Detect which cell encompasses the target text, then output its (X, Y) center coordinate. 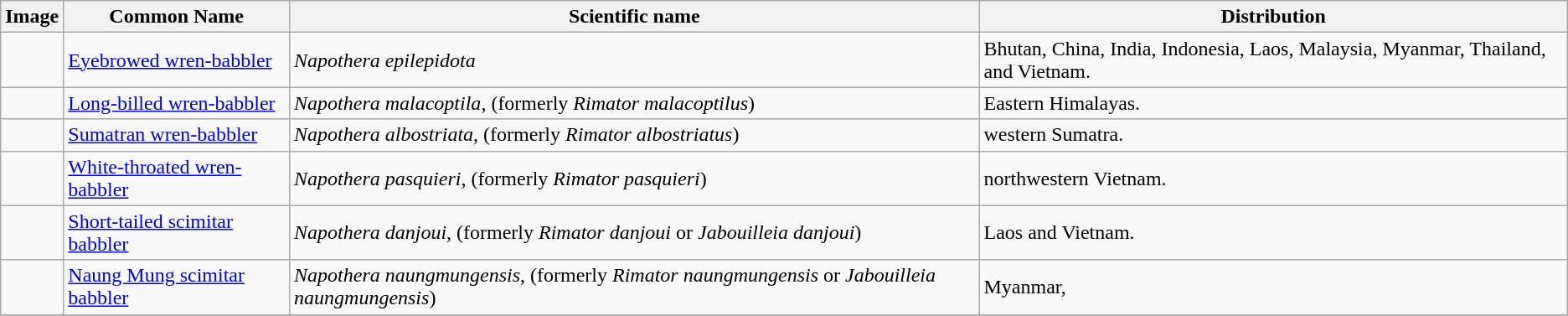
Distribution (1273, 17)
Napothera albostriata, (formerly Rimator albostriatus) (635, 135)
Bhutan, China, India, Indonesia, Laos, Malaysia, Myanmar, Thailand, and Vietnam. (1273, 60)
Eastern Himalayas. (1273, 103)
Napothera malacoptila, (formerly Rimator malacoptilus) (635, 103)
Long-billed wren-babbler (177, 103)
Scientific name (635, 17)
Short-tailed scimitar babbler (177, 233)
Laos and Vietnam. (1273, 233)
Sumatran wren-babbler (177, 135)
Common Name (177, 17)
western Sumatra. (1273, 135)
Naung Mung scimitar babbler (177, 287)
Napothera danjoui, (formerly Rimator danjoui or Jabouilleia danjoui) (635, 233)
Napothera naungmungensis, (formerly Rimator naungmungensis or Jabouilleia naungmungensis) (635, 287)
Napothera pasquieri, (formerly Rimator pasquieri) (635, 178)
northwestern Vietnam. (1273, 178)
Eyebrowed wren-babbler (177, 60)
Image (32, 17)
Napothera epilepidota (635, 60)
Myanmar, (1273, 287)
White-throated wren-babbler (177, 178)
